Determine the (x, y) coordinate at the center of the cell enclosing the given text.  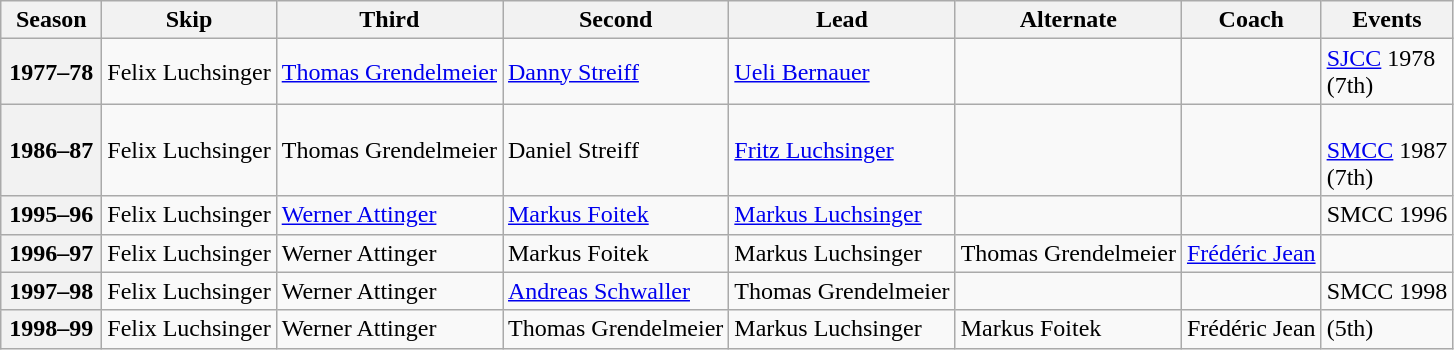
Alternate (1068, 20)
Events (1387, 20)
Ueli Bernauer (842, 72)
SMCC 1987 (7th) (1387, 150)
(5th) (1387, 329)
Andreas Schwaller (615, 291)
1998–99 (52, 329)
Fritz Luchsinger (842, 150)
Daniel Streiff (615, 150)
Season (52, 20)
SMCC 1998 (1387, 291)
1996–97 (52, 253)
Coach (1251, 20)
Skip (189, 20)
1997–98 (52, 291)
Danny Streiff (615, 72)
Second (615, 20)
1986–87 (52, 150)
1977–78 (52, 72)
Lead (842, 20)
SMCC 1996 (1387, 215)
SJCC 1978 (7th) (1387, 72)
1995–96 (52, 215)
Third (389, 20)
